Locate the cell with the specified text and output its [x, y] center coordinate. 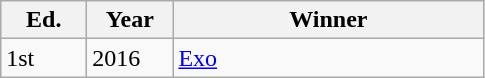
2016 [130, 58]
Ed. [44, 20]
Winner [328, 20]
Year [130, 20]
1st [44, 58]
Exo [328, 58]
